Pinpoint the cell where the given text exists, returning its [x, y] midpoint coordinate. 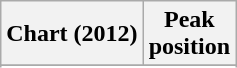
Peakposition [189, 34]
Chart (2012) [72, 34]
